Provide the [x, y] coordinate of the cell's center where the given text is located.  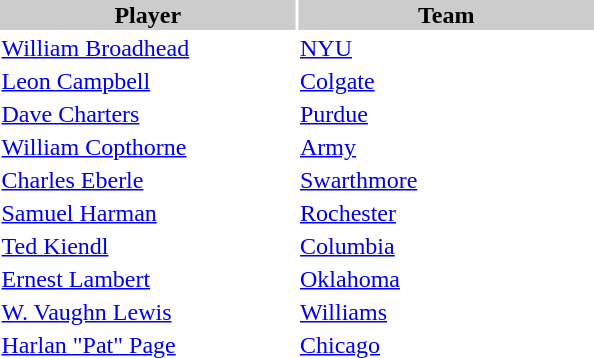
Team [446, 15]
Dave Charters [148, 114]
W. Vaughn Lewis [148, 312]
Leon Campbell [148, 81]
William Copthorne [148, 147]
NYU [446, 48]
Samuel Harman [148, 213]
Charles Eberle [148, 180]
Army [446, 147]
Rochester [446, 213]
Player [148, 15]
Columbia [446, 246]
Purdue [446, 114]
Swarthmore [446, 180]
Oklahoma [446, 279]
Williams [446, 312]
William Broadhead [148, 48]
Ted Kiendl [148, 246]
Colgate [446, 81]
Ernest Lambert [148, 279]
